Return (X, Y) of the center of cell containing provided text 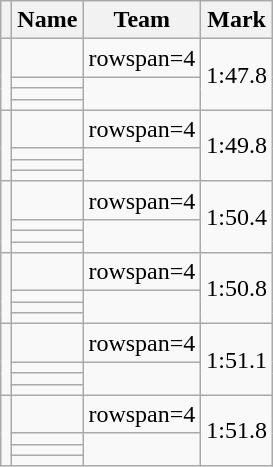
Name (48, 20)
Team (142, 20)
1:51.1 (237, 360)
Mark (237, 20)
1:49.8 (237, 146)
1:50.4 (237, 216)
1:51.8 (237, 430)
1:47.8 (237, 74)
1:50.8 (237, 288)
